For the text-containing cell, return its midpoint in (x, y) coordinate format. 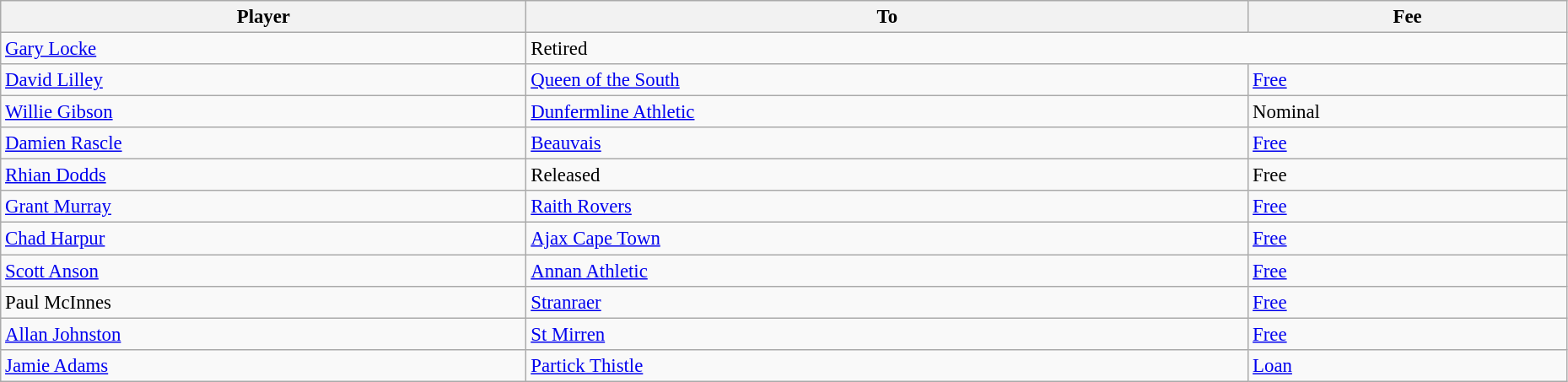
Jamie Adams (263, 365)
Gary Locke (263, 49)
Damien Rascle (263, 143)
Retired (1046, 49)
Player (263, 17)
Raith Rovers (887, 207)
Partick Thistle (887, 365)
Nominal (1408, 112)
Fee (1408, 17)
David Lilley (263, 80)
Ajax Cape Town (887, 239)
Released (887, 175)
Allan Johnston (263, 334)
St Mirren (887, 334)
Chad Harpur (263, 239)
Queen of the South (887, 80)
Rhian Dodds (263, 175)
Stranraer (887, 302)
Annan Athletic (887, 271)
Paul McInnes (263, 302)
Dunfermline Athletic (887, 112)
Grant Murray (263, 207)
To (887, 17)
Scott Anson (263, 271)
Willie Gibson (263, 112)
Beauvais (887, 143)
Loan (1408, 365)
